Pinpoint the cell where the given text exists, returning its (x, y) midpoint coordinate. 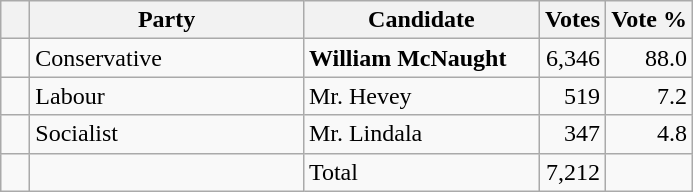
Mr. Lindala (421, 134)
Total (421, 172)
4.8 (650, 134)
William McNaught (421, 58)
Votes (572, 20)
519 (572, 96)
Party (167, 20)
Candidate (421, 20)
7.2 (650, 96)
Socialist (167, 134)
7,212 (572, 172)
Labour (167, 96)
6,346 (572, 58)
Vote % (650, 20)
Conservative (167, 58)
88.0 (650, 58)
347 (572, 134)
Mr. Hevey (421, 96)
